Detect which cell encompasses the target text, then output its [x, y] center coordinate. 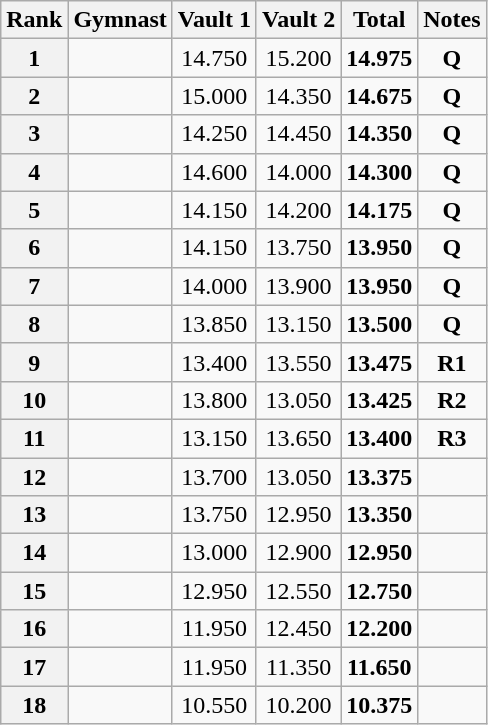
R3 [452, 438]
13.000 [214, 553]
Vault 2 [298, 20]
12.450 [298, 629]
12.750 [380, 591]
17 [34, 667]
13.550 [298, 362]
10.375 [380, 705]
14.675 [380, 96]
Total [380, 20]
6 [34, 248]
15 [34, 591]
13.500 [380, 324]
11 [34, 438]
14.975 [380, 58]
14.175 [380, 210]
12.550 [298, 591]
1 [34, 58]
10.550 [214, 705]
11.650 [380, 667]
13.700 [214, 477]
13.475 [380, 362]
11.350 [298, 667]
12.200 [380, 629]
16 [34, 629]
13 [34, 515]
14.450 [298, 134]
18 [34, 705]
Rank [34, 20]
R2 [452, 400]
Gymnast [120, 20]
5 [34, 210]
13.350 [380, 515]
14.600 [214, 172]
14.750 [214, 58]
4 [34, 172]
7 [34, 286]
14.200 [298, 210]
12 [34, 477]
13.800 [214, 400]
2 [34, 96]
13.650 [298, 438]
10.200 [298, 705]
14 [34, 553]
13.900 [298, 286]
15.200 [298, 58]
Vault 1 [214, 20]
9 [34, 362]
3 [34, 134]
10 [34, 400]
14.300 [380, 172]
13.850 [214, 324]
13.375 [380, 477]
Notes [452, 20]
8 [34, 324]
15.000 [214, 96]
12.900 [298, 553]
14.250 [214, 134]
R1 [452, 362]
13.425 [380, 400]
